Search for the cell housing the specified text and yield its [X, Y] center coordinate. 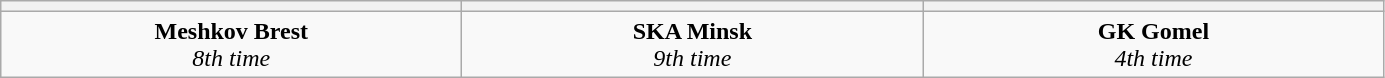
GK Gomel4th time [1154, 44]
Meshkov Brest8th time [232, 44]
SKA Minsk9th time [692, 44]
